Search for the cell housing the specified text and yield its (X, Y) center coordinate. 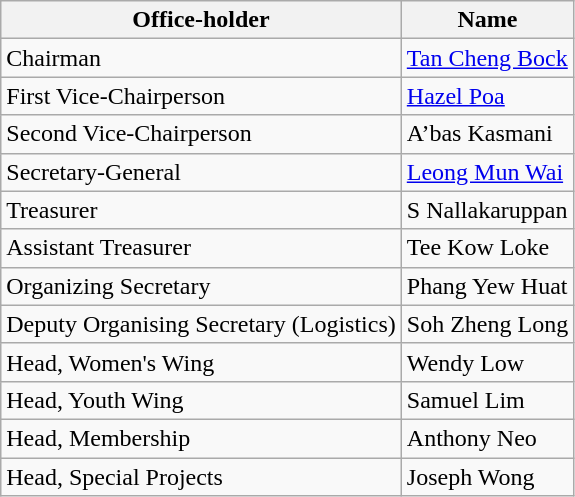
Second Vice-Chairperson (202, 134)
Head, Membership (202, 438)
Tee Kow Loke (487, 248)
Head, Youth Wing (202, 400)
Anthony Neo (487, 438)
First Vice-Chairperson (202, 96)
Phang Yew Huat (487, 286)
Samuel Lim (487, 400)
Deputy Organising Secretary (Logistics) (202, 324)
Treasurer (202, 210)
Name (487, 20)
S Nallakaruppan (487, 210)
Head, Special Projects (202, 477)
Organizing Secretary (202, 286)
Chairman (202, 58)
Tan Cheng Bock (487, 58)
Soh Zheng Long (487, 324)
Secretary-General (202, 172)
Head, Women's Wing (202, 362)
Wendy Low (487, 362)
A’bas Kasmani (487, 134)
Office-holder (202, 20)
Assistant Treasurer (202, 248)
Joseph Wong (487, 477)
Leong Mun Wai (487, 172)
Hazel Poa (487, 96)
